Locate the cell with the specified text and output its (X, Y) center coordinate. 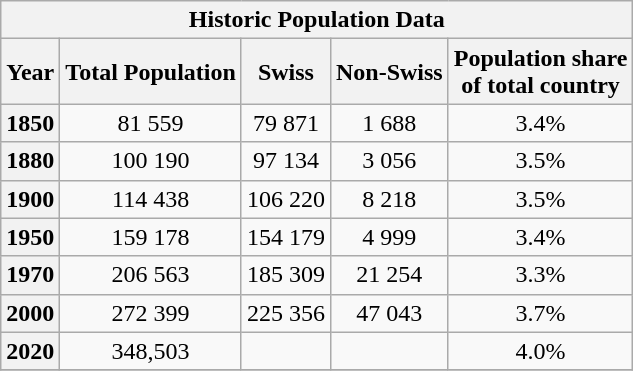
79 871 (286, 123)
1970 (30, 275)
225 356 (286, 313)
4 999 (389, 237)
1880 (30, 161)
Non-Swiss (389, 72)
106 220 (286, 199)
159 178 (151, 237)
1 688 (389, 123)
4.0% (540, 351)
81 559 (151, 123)
1950 (30, 237)
100 190 (151, 161)
1900 (30, 199)
1850 (30, 123)
Year (30, 72)
21 254 (389, 275)
3 056 (389, 161)
47 043 (389, 313)
206 563 (151, 275)
Population share of total country (540, 72)
2000 (30, 313)
3.3% (540, 275)
185 309 (286, 275)
348,503 (151, 351)
3.7% (540, 313)
97 134 (286, 161)
Total Population (151, 72)
2020 (30, 351)
Historic Population Data (317, 20)
8 218 (389, 199)
272 399 (151, 313)
154 179 (286, 237)
Swiss (286, 72)
114 438 (151, 199)
